Scan for the cell matching the given text and deliver its [x, y] coordinate at center. 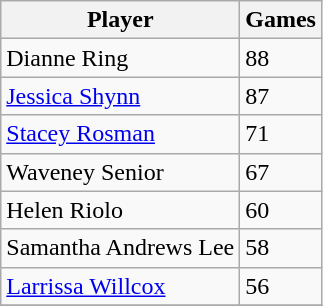
Samantha Andrews Lee [120, 248]
56 [281, 286]
87 [281, 96]
71 [281, 134]
Games [281, 20]
Player [120, 20]
Helen Riolo [120, 210]
Jessica Shynn [120, 96]
Stacey Rosman [120, 134]
58 [281, 248]
67 [281, 172]
60 [281, 210]
Larrissa Willcox [120, 286]
88 [281, 58]
Waveney Senior [120, 172]
Dianne Ring [120, 58]
